Scan for the cell matching the given text and deliver its (x, y) coordinate at center. 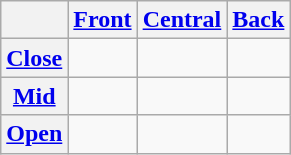
Front (102, 20)
Close (34, 58)
Mid (34, 96)
Open (34, 134)
Central (182, 20)
Back (258, 20)
